Output the [X, Y] coordinate of the center of the cell containing the given text.  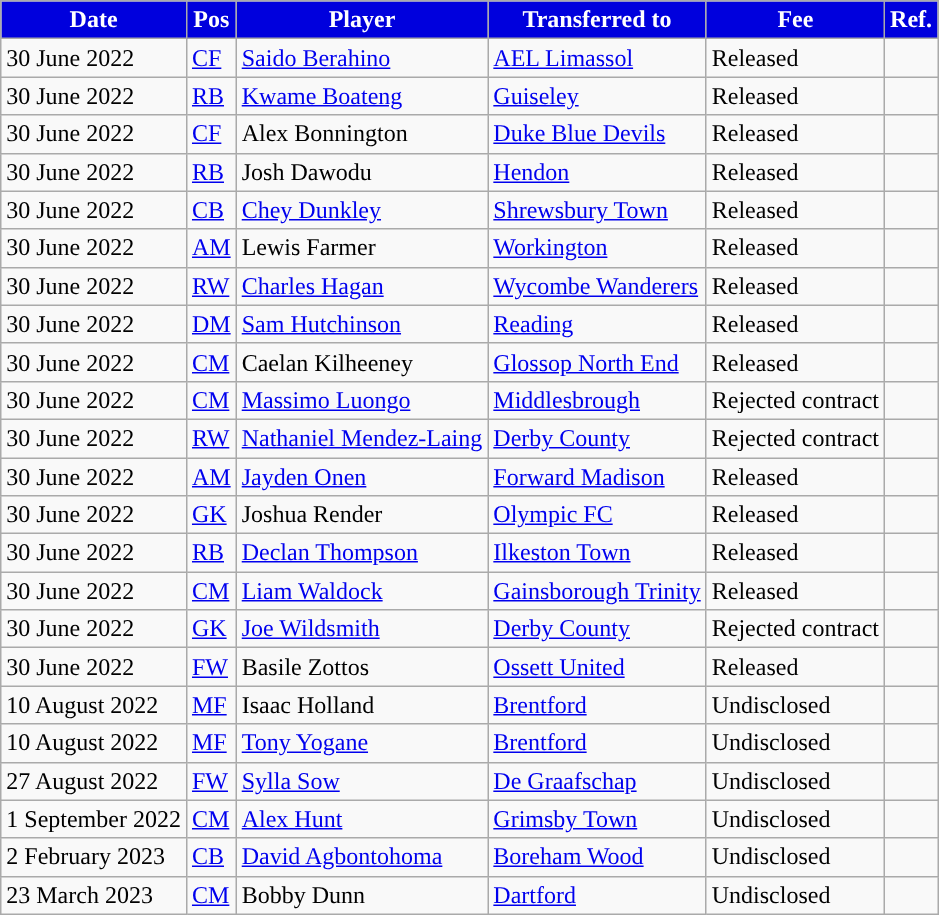
Massimo Luongo [362, 400]
Nathaniel Mendez-Laing [362, 438]
Ref. [912, 20]
Pos [211, 20]
1 September 2022 [94, 819]
Sam Hutchinson [362, 324]
Basile Zottos [362, 667]
Declan Thompson [362, 553]
Chey Dunkley [362, 210]
Guiseley [597, 96]
Duke Blue Devils [597, 134]
2 February 2023 [94, 857]
Workington [597, 248]
Josh Dawodu [362, 172]
Kwame Boateng [362, 96]
Reading [597, 324]
Liam Waldock [362, 591]
AEL Limassol [597, 58]
Tony Yogane [362, 743]
Grimsby Town [597, 819]
23 March 2023 [94, 895]
Date [94, 20]
Shrewsbury Town [597, 210]
Bobby Dunn [362, 895]
Dartford [597, 895]
Lewis Farmer [362, 248]
Charles Hagan [362, 286]
Wycombe Wanderers [597, 286]
Hendon [597, 172]
Sylla Sow [362, 781]
Alex Bonnington [362, 134]
De Graafschap [597, 781]
Fee [795, 20]
David Agbontohoma [362, 857]
Forward Madison [597, 477]
Boreham Wood [597, 857]
Alex Hunt [362, 819]
Ossett United [597, 667]
Player [362, 20]
Middlesbrough [597, 400]
Glossop North End [597, 362]
Transferred to [597, 20]
DM [211, 324]
Gainsborough Trinity [597, 591]
Joshua Render [362, 515]
Olympic FC [597, 515]
Caelan Kilheeney [362, 362]
27 August 2022 [94, 781]
Joe Wildsmith [362, 629]
Ilkeston Town [597, 553]
Jayden Onen [362, 477]
Saido Berahino [362, 58]
Isaac Holland [362, 705]
